Return (X, Y) of the center of cell containing provided text 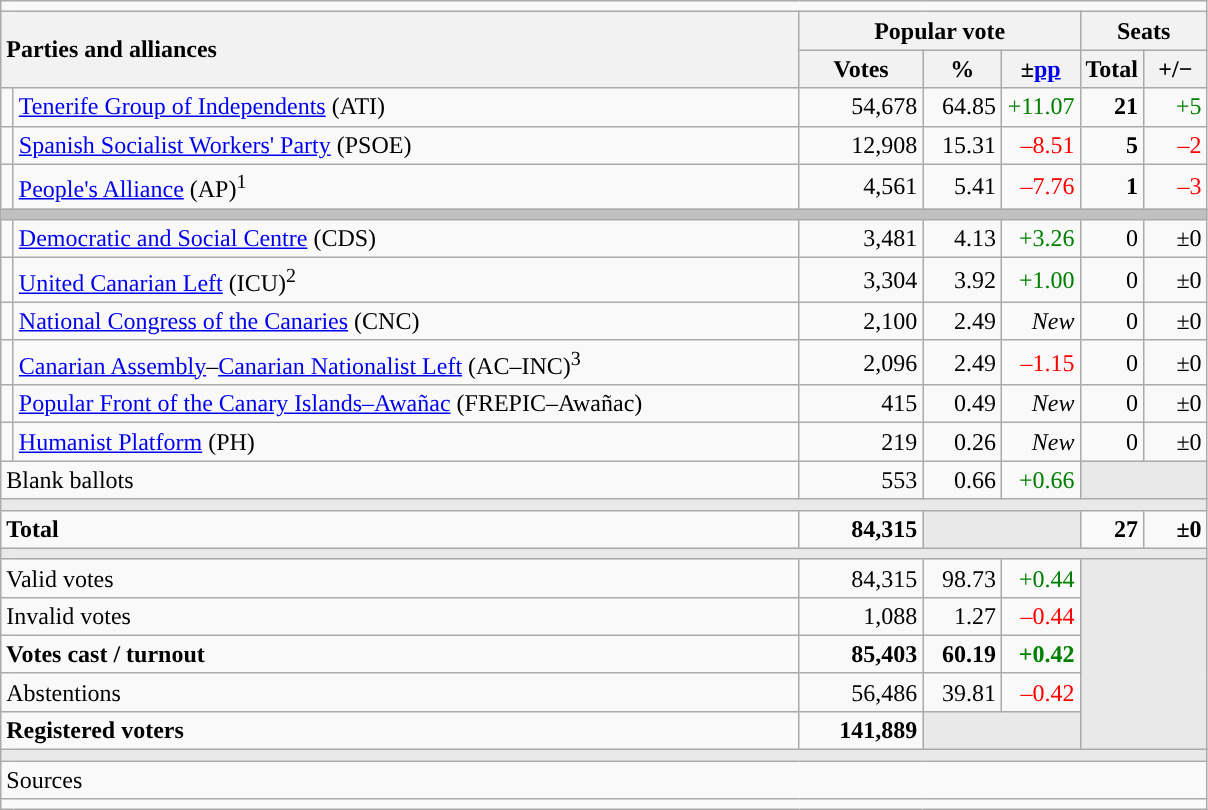
Abstentions (400, 692)
Popular vote (940, 31)
+0.66 (1040, 480)
Registered voters (400, 731)
21 (1112, 107)
% (962, 69)
0.66 (962, 480)
1,088 (861, 616)
141,889 (861, 731)
Blank ballots (400, 480)
2,100 (861, 321)
0.49 (962, 404)
–2 (1176, 145)
3,481 (861, 239)
Canarian Assembly–Canarian Nationalist Left (AC–INC)3 (406, 362)
Sources (604, 780)
39.81 (962, 692)
–7.76 (1040, 186)
United Canarian Left (ICU)2 (406, 280)
Votes (861, 69)
1 (1112, 186)
People's Alliance (AP)1 (406, 186)
219 (861, 442)
60.19 (962, 654)
–3 (1176, 186)
Seats (1144, 31)
Votes cast / turnout (400, 654)
3,304 (861, 280)
1.27 (962, 616)
64.85 (962, 107)
2,096 (861, 362)
12,908 (861, 145)
Tenerife Group of Independents (ATI) (406, 107)
+0.42 (1040, 654)
0.26 (962, 442)
Popular Front of the Canary Islands–Awañac (FREPIC–Awañac) (406, 404)
415 (861, 404)
27 (1112, 529)
5 (1112, 145)
Valid votes (400, 578)
–0.44 (1040, 616)
Parties and alliances (400, 50)
–0.42 (1040, 692)
98.73 (962, 578)
–1.15 (1040, 362)
Spanish Socialist Workers' Party (PSOE) (406, 145)
3.92 (962, 280)
4,561 (861, 186)
+1.00 (1040, 280)
85,403 (861, 654)
±pp (1040, 69)
56,486 (861, 692)
54,678 (861, 107)
4.13 (962, 239)
–8.51 (1040, 145)
National Congress of the Canaries (CNC) (406, 321)
+0.44 (1040, 578)
+5 (1176, 107)
+3.26 (1040, 239)
553 (861, 480)
Democratic and Social Centre (CDS) (406, 239)
+/− (1176, 69)
Invalid votes (400, 616)
5.41 (962, 186)
+11.07 (1040, 107)
Humanist Platform (PH) (406, 442)
15.31 (962, 145)
